Return the (x, y) coordinate for the center point of the cell that contains the specified text.  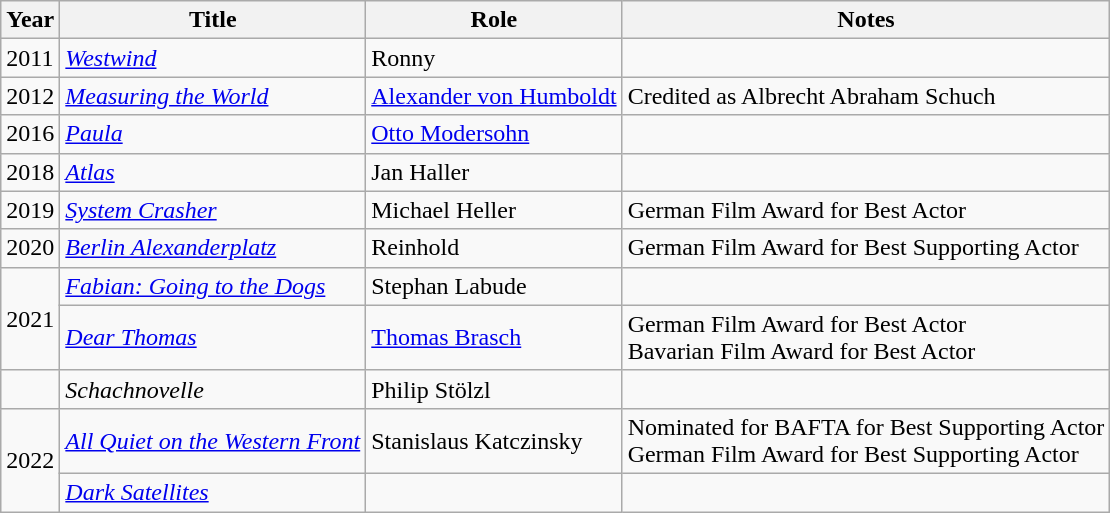
Westwind (213, 58)
Credited as Albrecht Abraham Schuch (866, 96)
Stanislaus Katczinsky (494, 440)
Michael Heller (494, 210)
German Film Award for Best Actor (866, 210)
2022 (30, 460)
Thomas Brasch (494, 338)
Atlas (213, 172)
2011 (30, 58)
Schachnovelle (213, 389)
2021 (30, 318)
Role (494, 20)
Jan Haller (494, 172)
German Film Award for Best Supporting Actor (866, 248)
Reinhold (494, 248)
Nominated for BAFTA for Best Supporting ActorGerman Film Award for Best Supporting Actor (866, 440)
Title (213, 20)
Stephan Labude (494, 286)
2012 (30, 96)
Alexander von Humboldt (494, 96)
Dark Satellites (213, 492)
2020 (30, 248)
Dear Thomas (213, 338)
All Quiet on the Western Front (213, 440)
Philip Stölzl (494, 389)
System Crasher (213, 210)
2018 (30, 172)
Ronny (494, 58)
2019 (30, 210)
Berlin Alexanderplatz (213, 248)
Paula (213, 134)
Otto Modersohn (494, 134)
2016 (30, 134)
Measuring the World (213, 96)
German Film Award for Best ActorBavarian Film Award for Best Actor (866, 338)
Fabian: Going to the Dogs (213, 286)
Notes (866, 20)
Year (30, 20)
